Identify which cell holds the provided text, then report its (X, Y) central coordinate. 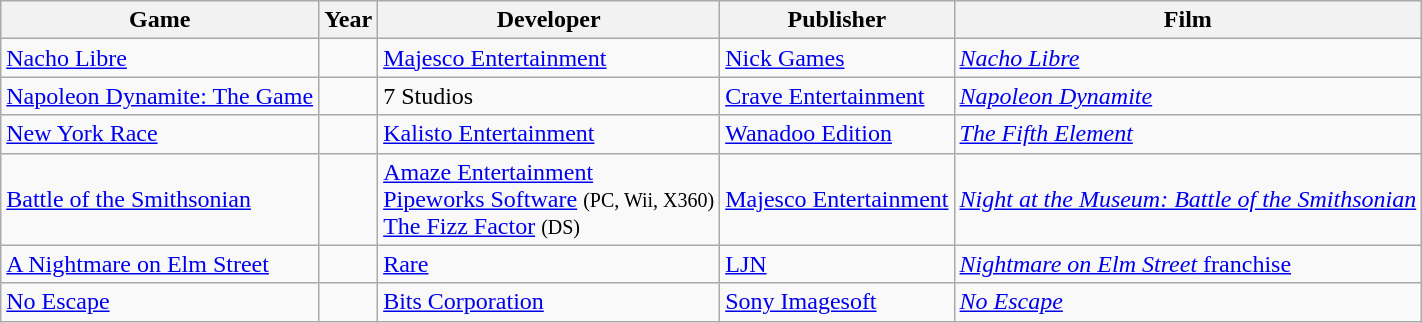
Kalisto Entertainment (549, 134)
Film (1188, 20)
Sony Imagesoft (837, 302)
Bits Corporation (549, 302)
Developer (549, 20)
New York Race (160, 134)
LJN (837, 264)
Night at the Museum: Battle of the Smithsonian (1188, 199)
Publisher (837, 20)
Battle of the Smithsonian (160, 199)
Rare (549, 264)
A Nightmare on Elm Street (160, 264)
Year (348, 20)
Nightmare on Elm Street franchise (1188, 264)
Wanadoo Edition (837, 134)
7 Studios (549, 96)
The Fifth Element (1188, 134)
Game (160, 20)
Crave Entertainment (837, 96)
Napoleon Dynamite (1188, 96)
Amaze Entertainment Pipeworks Software (PC, Wii, X360) The Fizz Factor (DS) (549, 199)
Nick Games (837, 58)
Napoleon Dynamite: The Game (160, 96)
